Identify which cell holds the provided text, then report its [X, Y] central coordinate. 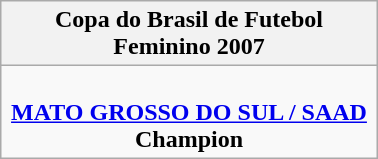
Copa do Brasil de Futebol Feminino 2007 [189, 34]
MATO GROSSO DO SUL / SAADChampion [189, 112]
